Provide the [x, y] coordinate of the cell's center where the given text is located.  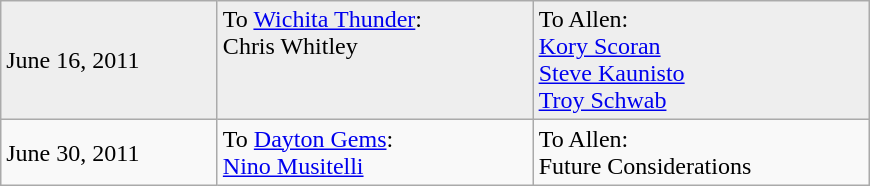
To Allen: Kory ScoranSteve KaunistoTroy Schwab [701, 60]
To Dayton Gems: Nino Musitelli [375, 152]
June 30, 2011 [110, 152]
To Wichita Thunder: Chris Whitley [375, 60]
June 16, 2011 [110, 60]
To Allen: Future Considerations [701, 152]
